Identify which cell holds the provided text, then report its (X, Y) central coordinate. 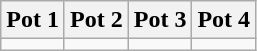
Pot 1 (33, 20)
Pot 3 (160, 20)
Pot 4 (224, 20)
Pot 2 (96, 20)
